Return [X, Y] of the center of cell containing provided text 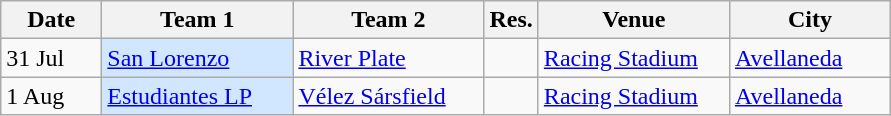
Res. [511, 20]
San Lorenzo [198, 58]
Venue [634, 20]
Estudiantes LP [198, 96]
Date [52, 20]
31 Jul [52, 58]
River Plate [388, 58]
Team 2 [388, 20]
Vélez Sársfield [388, 96]
Team 1 [198, 20]
City [810, 20]
1 Aug [52, 96]
